Scan for the cell matching the given text and deliver its (X, Y) coordinate at center. 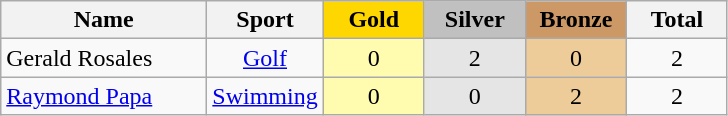
Silver (474, 20)
Gerald Rosales (104, 58)
Gold (374, 20)
Bronze (576, 20)
Name (104, 20)
Total (676, 20)
Raymond Papa (104, 96)
Sport (265, 20)
Swimming (265, 96)
Golf (265, 58)
